Detect which cell encompasses the target text, then output its [X, Y] center coordinate. 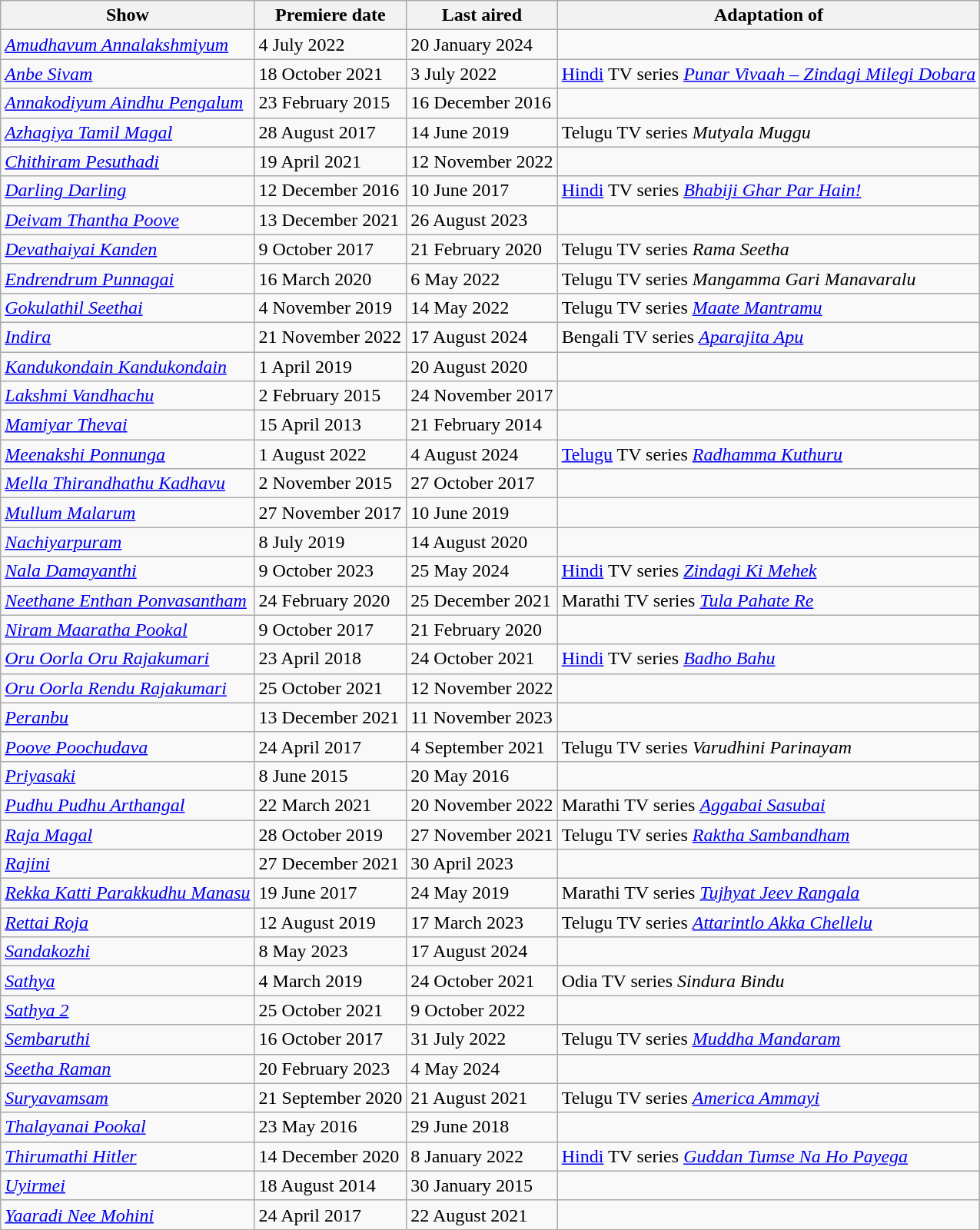
23 February 2015 [331, 103]
Thalayanai Pookal [128, 1127]
Adaptation of [769, 15]
22 August 2021 [482, 1215]
25 May 2024 [482, 571]
Kandukondain Kandukondain [128, 367]
21 February 2014 [482, 425]
Peranbu [128, 717]
11 November 2023 [482, 717]
Deivam Thantha Poove [128, 220]
Endrendrum Punnagai [128, 278]
8 May 2023 [331, 952]
15 April 2013 [331, 425]
27 November 2017 [331, 513]
Telugu TV series America Ammayi [769, 1098]
28 October 2019 [331, 834]
19 April 2021 [331, 161]
Raja Magal [128, 834]
Sembaruthi [128, 1039]
Oru Oorla Oru Rajakumari [128, 659]
22 March 2021 [331, 805]
16 December 2016 [482, 103]
30 April 2023 [482, 864]
Telugu TV series Mutyala Muggu [769, 132]
Nachiyarpuram [128, 542]
14 August 2020 [482, 542]
Marathi TV series Tujhyat Jeev Rangala [769, 893]
Amudhavum Annalakshmiyum [128, 45]
Nala Damayanthi [128, 571]
4 May 2024 [482, 1069]
21 September 2020 [331, 1098]
25 December 2021 [482, 600]
23 April 2018 [331, 659]
Sathya 2 [128, 1010]
Rettai Roja [128, 922]
12 August 2019 [331, 922]
4 September 2021 [482, 746]
Suryavamsam [128, 1098]
Last aired [482, 15]
Oru Oorla Rendu Rajakumari [128, 688]
1 April 2019 [331, 367]
Azhagiya Tamil Magal [128, 132]
Uyirmei [128, 1185]
Premiere date [331, 15]
23 May 2016 [331, 1127]
Meenakshi Ponnunga [128, 454]
2 November 2015 [331, 484]
Bengali TV series Aparajita Apu [769, 337]
17 March 2023 [482, 922]
Yaaradi Nee Mohini [128, 1215]
Poove Poochudava [128, 746]
1 August 2022 [331, 454]
Thirumathi Hitler [128, 1156]
30 January 2015 [482, 1185]
Niram Maaratha Pookal [128, 630]
Lakshmi Vandhachu [128, 396]
Marathi TV series Tula Pahate Re [769, 600]
20 May 2016 [482, 776]
Priyasaki [128, 776]
Gokulathil Seethai [128, 307]
Indira [128, 337]
Rekka Katti Parakkudhu Manasu [128, 893]
14 December 2020 [331, 1156]
3 July 2022 [482, 74]
10 June 2017 [482, 191]
2 February 2015 [331, 396]
Sathya [128, 981]
20 November 2022 [482, 805]
14 May 2022 [482, 307]
Show [128, 15]
Hindi TV series Guddan Tumse Na Ho Payega [769, 1156]
16 October 2017 [331, 1039]
18 August 2014 [331, 1185]
Telugu TV series Muddha Mandaram [769, 1039]
Seetha Raman [128, 1069]
27 December 2021 [331, 864]
Hindi TV series Badho Bahu [769, 659]
9 October 2023 [331, 571]
Telugu TV series Attarintlo Akka Chellelu [769, 922]
Telugu TV series Varudhini Parinayam [769, 746]
27 October 2017 [482, 484]
19 June 2017 [331, 893]
4 March 2019 [331, 981]
Telugu TV series Rama Seetha [769, 249]
Mamiyar Thevai [128, 425]
24 May 2019 [482, 893]
28 August 2017 [331, 132]
Rajini [128, 864]
4 November 2019 [331, 307]
29 June 2018 [482, 1127]
Chithiram Pesuthadi [128, 161]
Telugu TV series Mangamma Gari Manavaralu [769, 278]
8 June 2015 [331, 776]
Odia TV series Sindura Bindu [769, 981]
21 August 2021 [482, 1098]
9 October 2022 [482, 1010]
14 June 2019 [482, 132]
4 July 2022 [331, 45]
24 February 2020 [331, 600]
Mella Thirandhathu Kadhavu [128, 484]
27 November 2021 [482, 834]
21 November 2022 [331, 337]
6 May 2022 [482, 278]
Neethane Enthan Ponvasantham [128, 600]
Telugu TV series Maate Mantramu [769, 307]
Marathi TV series Aggabai Sasubai [769, 805]
18 October 2021 [331, 74]
12 December 2016 [331, 191]
Sandakozhi [128, 952]
Anbe Sivam [128, 74]
20 January 2024 [482, 45]
20 February 2023 [331, 1069]
10 June 2019 [482, 513]
31 July 2022 [482, 1039]
24 November 2017 [482, 396]
26 August 2023 [482, 220]
4 August 2024 [482, 454]
16 March 2020 [331, 278]
Telugu TV series Radhamma Kuthuru [769, 454]
8 July 2019 [331, 542]
Darling Darling [128, 191]
Devathaiyai Kanden [128, 249]
Annakodiyum Aindhu Pengalum [128, 103]
Pudhu Pudhu Arthangal [128, 805]
Hindi TV series Punar Vivaah – Zindagi Milegi Dobara [769, 74]
Telugu TV series Raktha Sambandham [769, 834]
Hindi TV series Zindagi Ki Mehek [769, 571]
20 August 2020 [482, 367]
8 January 2022 [482, 1156]
Hindi TV series Bhabiji Ghar Par Hain! [769, 191]
Mullum Malarum [128, 513]
